Capture the cell that displays the provided text and extract its [x, y] central coordinate. 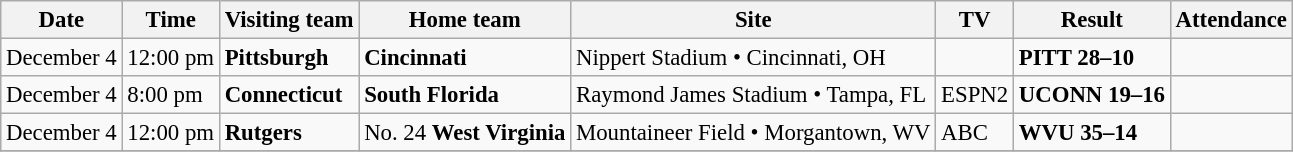
Cincinnati [465, 58]
Result [1092, 20]
WVU 35–14 [1092, 133]
Mountaineer Field • Morgantown, WV [754, 133]
Nippert Stadium • Cincinnati, OH [754, 58]
UCONN 19–16 [1092, 95]
8:00 pm [170, 95]
Raymond James Stadium • Tampa, FL [754, 95]
Attendance [1231, 20]
South Florida [465, 95]
PITT 28–10 [1092, 58]
No. 24 West Virginia [465, 133]
Rutgers [288, 133]
Connecticut [288, 95]
TV [975, 20]
Date [62, 20]
Time [170, 20]
Pittsburgh [288, 58]
Site [754, 20]
ABC [975, 133]
ESPN2 [975, 95]
Home team [465, 20]
Visiting team [288, 20]
